Identify which cell holds the provided text, then report its (x, y) central coordinate. 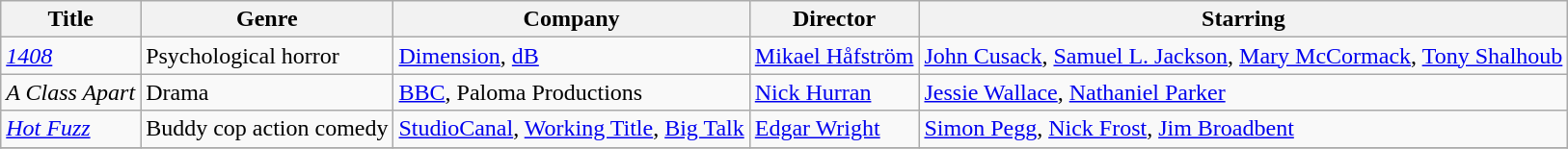
Title (71, 19)
Nick Hurran (834, 92)
BBC, Paloma Productions (571, 92)
StudioCanal, Working Title, Big Talk (571, 129)
Buddy cop action comedy (267, 129)
Director (834, 19)
Drama (267, 92)
Mikael Håfström (834, 56)
Psychological horror (267, 56)
Jessie Wallace, Nathaniel Parker (1244, 92)
Dimension, dB (571, 56)
Simon Pegg, Nick Frost, Jim Broadbent (1244, 129)
John Cusack, Samuel L. Jackson, Mary McCormack, Tony Shalhoub (1244, 56)
Company (571, 19)
A Class Apart (71, 92)
1408 (71, 56)
Edgar Wright (834, 129)
Genre (267, 19)
Starring (1244, 19)
Hot Fuzz (71, 129)
